Output the (x, y) coordinate of the center of the cell containing the given text.  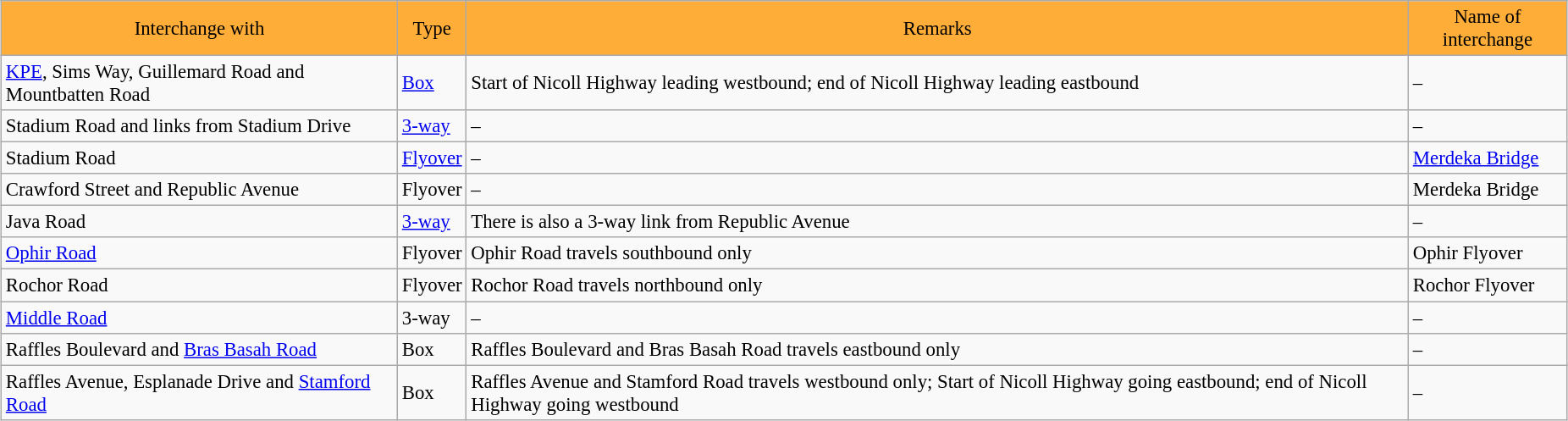
Start of Nicoll Highway leading westbound; end of Nicoll Highway leading eastbound (938, 83)
Ophir Road (200, 253)
Raffles Avenue, Esplanade Drive and Stamford Road (200, 393)
There is also a 3-way link from Republic Avenue (938, 222)
Remarks (938, 29)
Stadium Road and links from Stadium Drive (200, 126)
Raffles Boulevard and Bras Basah Road (200, 349)
Interchange with (200, 29)
Rochor Road (200, 285)
Type (432, 29)
Crawford Street and Republic Avenue (200, 190)
Java Road (200, 222)
Rochor Road travels northbound only (938, 285)
Middle Road (200, 318)
Raffles Avenue and Stamford Road travels westbound only; Start of Nicoll Highway going eastbound; end of Nicoll Highway going westbound (938, 393)
Ophir Flyover (1487, 253)
Ophir Road travels southbound only (938, 253)
Rochor Flyover (1487, 285)
Stadium Road (200, 158)
KPE, Sims Way, Guillemard Road and Mountbatten Road (200, 83)
Raffles Boulevard and Bras Basah Road travels eastbound only (938, 349)
Name of interchange (1487, 29)
